Pinpoint the cell where the given text exists, returning its [x, y] midpoint coordinate. 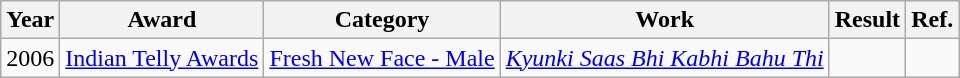
Category [382, 20]
Kyunki Saas Bhi Kabhi Bahu Thi [664, 58]
2006 [30, 58]
Year [30, 20]
Fresh New Face - Male [382, 58]
Result [867, 20]
Indian Telly Awards [162, 58]
Ref. [932, 20]
Work [664, 20]
Award [162, 20]
